Scan for the cell matching the given text and deliver its (x, y) coordinate at center. 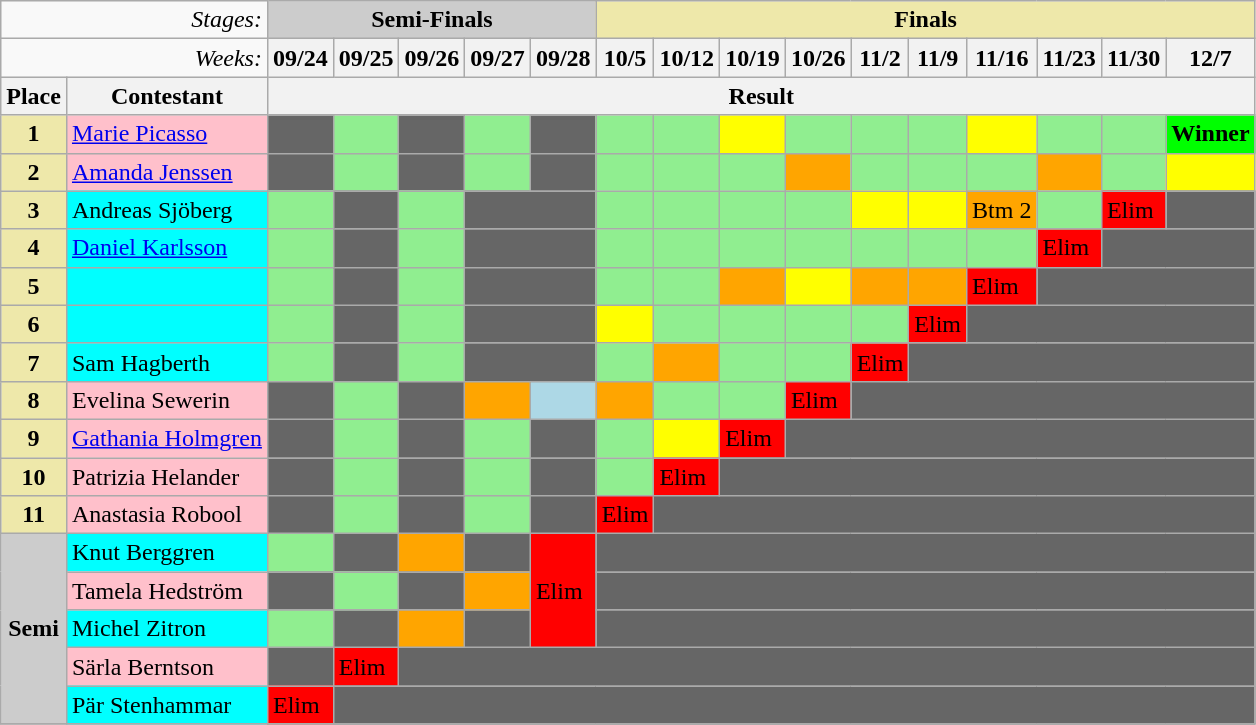
10/12 (687, 58)
Place (34, 96)
9 (34, 438)
10/5 (625, 58)
Tamela Hedström (166, 591)
11/30 (1133, 58)
Pär Stenhammar (166, 705)
Knut Berggren (166, 553)
Result (761, 96)
6 (34, 324)
09/26 (432, 58)
Semi-Finals (432, 20)
4 (34, 248)
09/24 (300, 58)
Contestant (166, 96)
10 (34, 477)
Evelina Sewerin (166, 400)
2 (34, 172)
Sam Hagberth (166, 362)
5 (34, 286)
8 (34, 400)
09/25 (366, 58)
Winner (1210, 134)
Michel Zitron (166, 629)
7 (34, 362)
Patrizia Helander (166, 477)
09/28 (563, 58)
1 (34, 134)
11/23 (1069, 58)
10/26 (818, 58)
11/2 (880, 58)
Stages: (134, 20)
Finals (926, 20)
Gathania Holmgren (166, 438)
Weeks: (134, 58)
10/19 (753, 58)
11/16 (1002, 58)
Daniel Karlsson (166, 248)
3 (34, 210)
Btm 2 (1002, 210)
12/7 (1210, 58)
09/27 (498, 58)
Marie Picasso (166, 134)
Anastasia Robool (166, 515)
11/9 (938, 58)
Amanda Jenssen (166, 172)
Särla Berntson (166, 667)
Andreas Sjöberg (166, 210)
11 (34, 515)
Semi (34, 629)
